Search for the cell housing the specified text and yield its [X, Y] center coordinate. 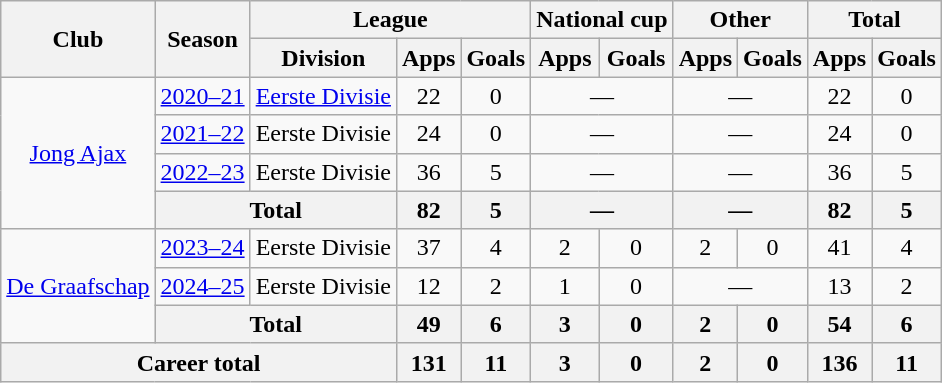
13 [839, 286]
131 [428, 362]
Other [740, 20]
49 [428, 324]
De Graafschap [78, 286]
54 [839, 324]
2022–23 [202, 172]
League [390, 20]
136 [839, 362]
Division [323, 58]
37 [428, 248]
2020–21 [202, 96]
Jong Ajax [78, 153]
Club [78, 39]
Season [202, 39]
2023–24 [202, 248]
2024–25 [202, 286]
Career total [199, 362]
1 [565, 286]
National cup [602, 20]
12 [428, 286]
41 [839, 248]
2021–22 [202, 134]
